Detect which cell encompasses the target text, then output its [x, y] center coordinate. 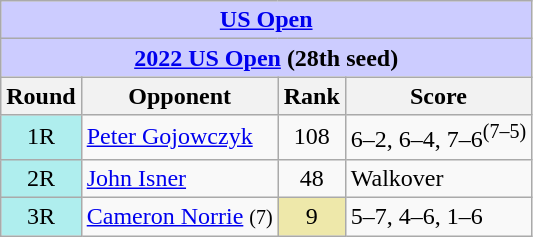
3R [41, 217]
Rank [312, 96]
US Open [266, 20]
108 [312, 138]
Round [41, 96]
Score [438, 96]
Cameron Norrie (7) [180, 217]
6–2, 6–4, 7–6(7–5) [438, 138]
9 [312, 217]
48 [312, 178]
Peter Gojowczyk [180, 138]
2022 US Open (28th seed) [266, 58]
5–7, 4–6, 1–6 [438, 217]
1R [41, 138]
Walkover [438, 178]
Opponent [180, 96]
John Isner [180, 178]
2R [41, 178]
